Capture the cell that displays the provided text and extract its (x, y) central coordinate. 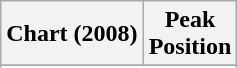
PeakPosition (190, 34)
Chart (2008) (72, 34)
